Identify which cell holds the provided text, then report its (x, y) central coordinate. 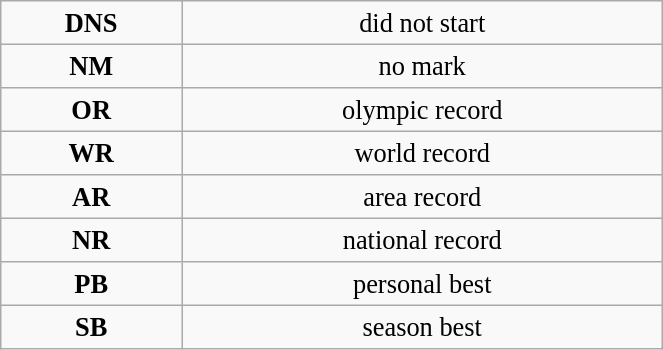
NM (92, 66)
area record (422, 197)
DNS (92, 22)
PB (92, 284)
season best (422, 327)
AR (92, 197)
WR (92, 153)
NR (92, 240)
personal best (422, 284)
olympic record (422, 109)
national record (422, 240)
OR (92, 109)
world record (422, 153)
did not start (422, 22)
SB (92, 327)
no mark (422, 66)
